Search for the cell housing the specified text and yield its (X, Y) center coordinate. 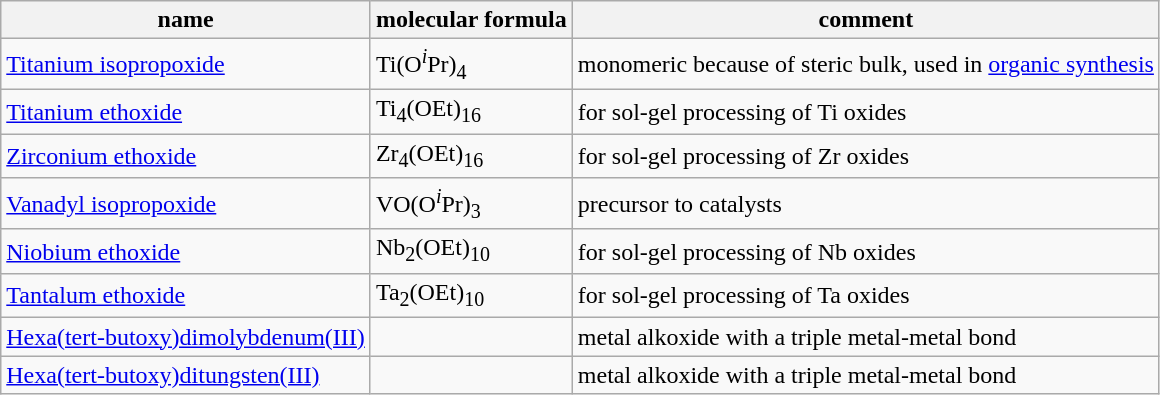
for sol-gel processing of Zr oxides (866, 156)
Ti4(OEt)16 (471, 112)
VO(OiPr)3 (471, 204)
Ta2(OEt)10 (471, 296)
Vanadyl isopropoxide (186, 204)
molecular formula (471, 20)
Tantalum ethoxide (186, 296)
Titanium isopropoxide (186, 64)
for sol-gel processing of Ti oxides (866, 112)
Nb2(OEt)10 (471, 251)
for sol-gel processing of Nb oxides (866, 251)
Zr4(OEt)16 (471, 156)
comment (866, 20)
name (186, 20)
Hexa(tert-butoxy)ditungsten(III) (186, 375)
Hexa(tert-butoxy)dimolybdenum(III) (186, 337)
Ti(OiPr)4 (471, 64)
monomeric because of steric bulk, used in organic synthesis (866, 64)
Titanium ethoxide (186, 112)
for sol-gel processing of Ta oxides (866, 296)
Niobium ethoxide (186, 251)
Zirconium ethoxide (186, 156)
precursor to catalysts (866, 204)
